Locate the cell with the specified text and output its (X, Y) center coordinate. 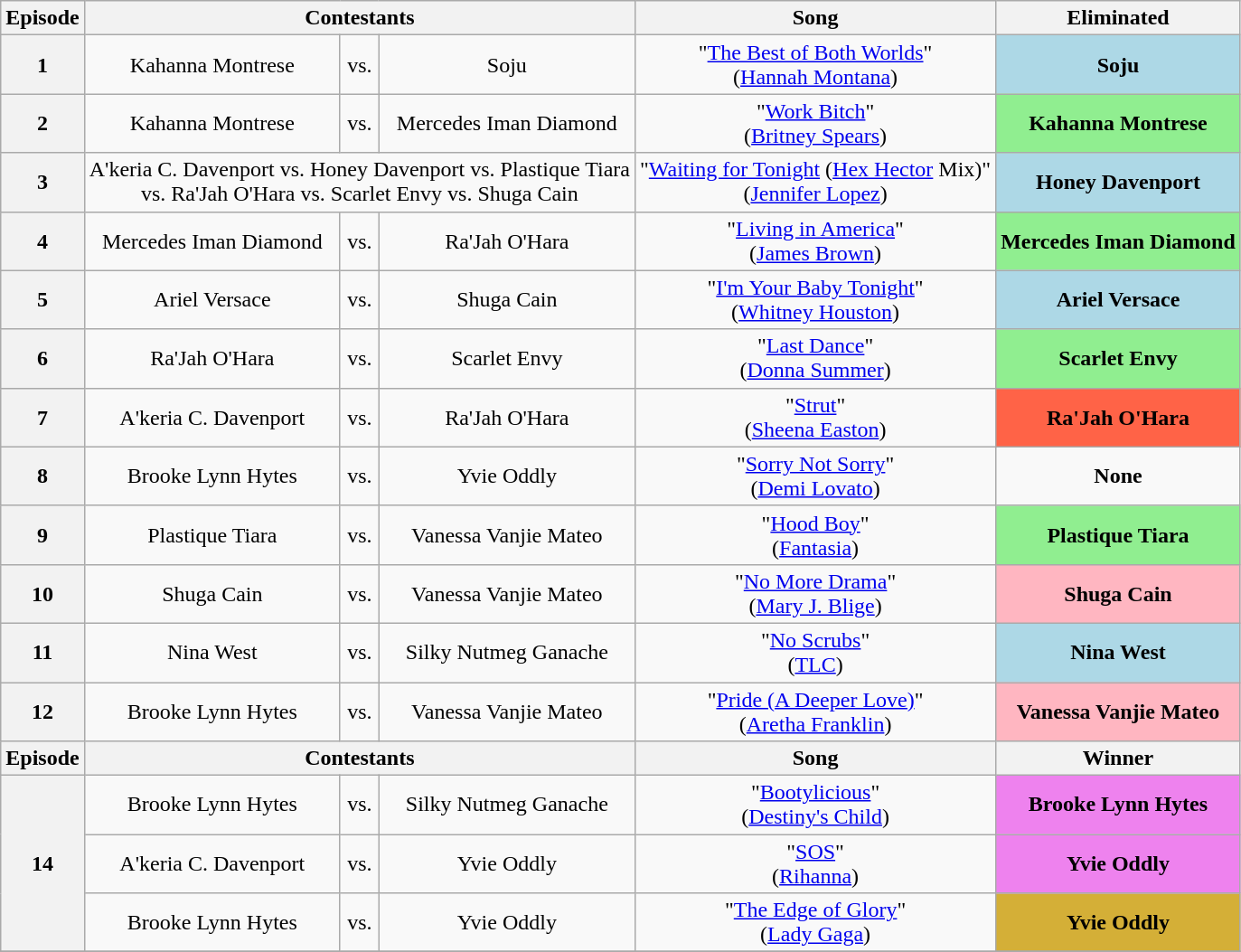
9 (42, 535)
None (1119, 476)
Winner (1119, 759)
"Hood Boy"(Fantasia) (815, 535)
"The Edge of Glory"(Lady Gaga) (815, 922)
"The Best of Both Worlds"(Hannah Montana) (815, 65)
8 (42, 476)
"SOS"(Rihanna) (815, 864)
"Sorry Not Sorry"(Demi Lovato) (815, 476)
"No More Drama"(Mary J. Blige) (815, 593)
"Strut"(Sheena Easton) (815, 418)
"Last Dance"(Donna Summer) (815, 358)
A'keria C. Davenport vs. Honey Davenport vs. Plastique Tiaravs. Ra'Jah O'Hara vs. Scarlet Envy vs. Shuga Cain (360, 183)
11 (42, 653)
"Pride (A Deeper Love)"(Aretha Franklin) (815, 711)
10 (42, 593)
1 (42, 65)
4 (42, 240)
"Work Bitch"(Britney Spears) (815, 123)
"Waiting for Tonight (Hex Hector Mix)"(Jennifer Lopez) (815, 183)
Eliminated (1119, 18)
5 (42, 300)
2 (42, 123)
"No Scrubs"(TLC) (815, 653)
14 (42, 864)
"I'm Your Baby Tonight"(Whitney Houston) (815, 300)
"Living in America"(James Brown) (815, 240)
7 (42, 418)
6 (42, 358)
12 (42, 711)
3 (42, 183)
"Bootylicious"(Destiny's Child) (815, 805)
Honey Davenport (1119, 183)
